Search for the cell housing the specified text and yield its [x, y] center coordinate. 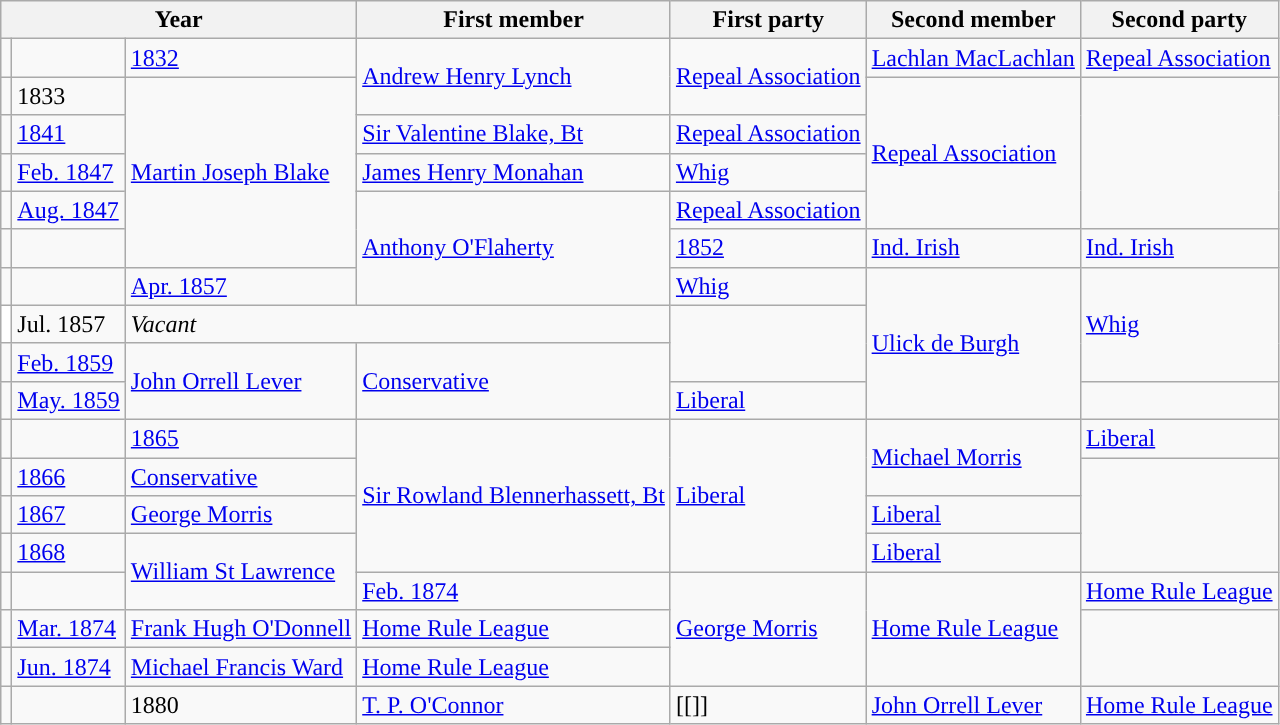
1841 [69, 134]
Michael Morris [973, 457]
Second member [973, 20]
1880 [240, 705]
Mar. 1874 [69, 629]
Feb. 1874 [514, 591]
First member [514, 20]
Apr. 1857 [240, 286]
Lachlan MacLachlan [973, 58]
1868 [69, 553]
Feb. 1859 [69, 362]
1867 [69, 515]
First party [768, 20]
[[]] [768, 705]
Aug. 1847 [69, 210]
Andrew Henry Lynch [514, 77]
Martin Joseph Blake [240, 172]
Anthony O'Flaherty [514, 248]
Second party [1179, 20]
William St Lawrence [240, 572]
1865 [240, 438]
1852 [768, 248]
Vacant [398, 324]
May. 1859 [69, 400]
James Henry Monahan [514, 172]
Feb. 1847 [69, 172]
Sir Rowland Blennerhassett, Bt [514, 495]
Frank Hugh O'Donnell [240, 629]
Jul. 1857 [69, 324]
Jun. 1874 [69, 667]
1832 [240, 58]
1833 [69, 96]
T. P. O'Connor [514, 705]
Ulick de Burgh [973, 343]
Year [179, 20]
1866 [69, 477]
Sir Valentine Blake, Bt [514, 134]
Michael Francis Ward [240, 667]
